Capture the cell that displays the provided text and extract its (x, y) central coordinate. 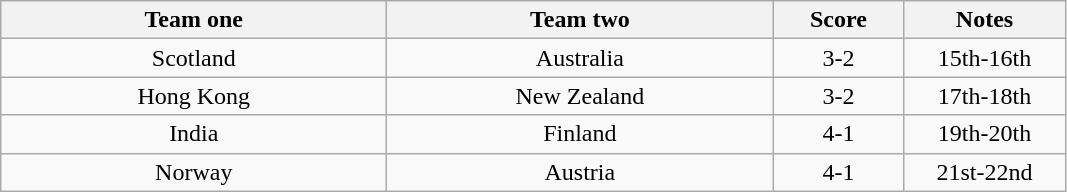
15th-16th (984, 58)
Team two (580, 20)
Score (838, 20)
Team one (194, 20)
Notes (984, 20)
21st-22nd (984, 172)
Hong Kong (194, 96)
India (194, 134)
Norway (194, 172)
Australia (580, 58)
Scotland (194, 58)
New Zealand (580, 96)
19th-20th (984, 134)
Finland (580, 134)
Austria (580, 172)
17th-18th (984, 96)
